Locate the cell with the specified text and output its [x, y] center coordinate. 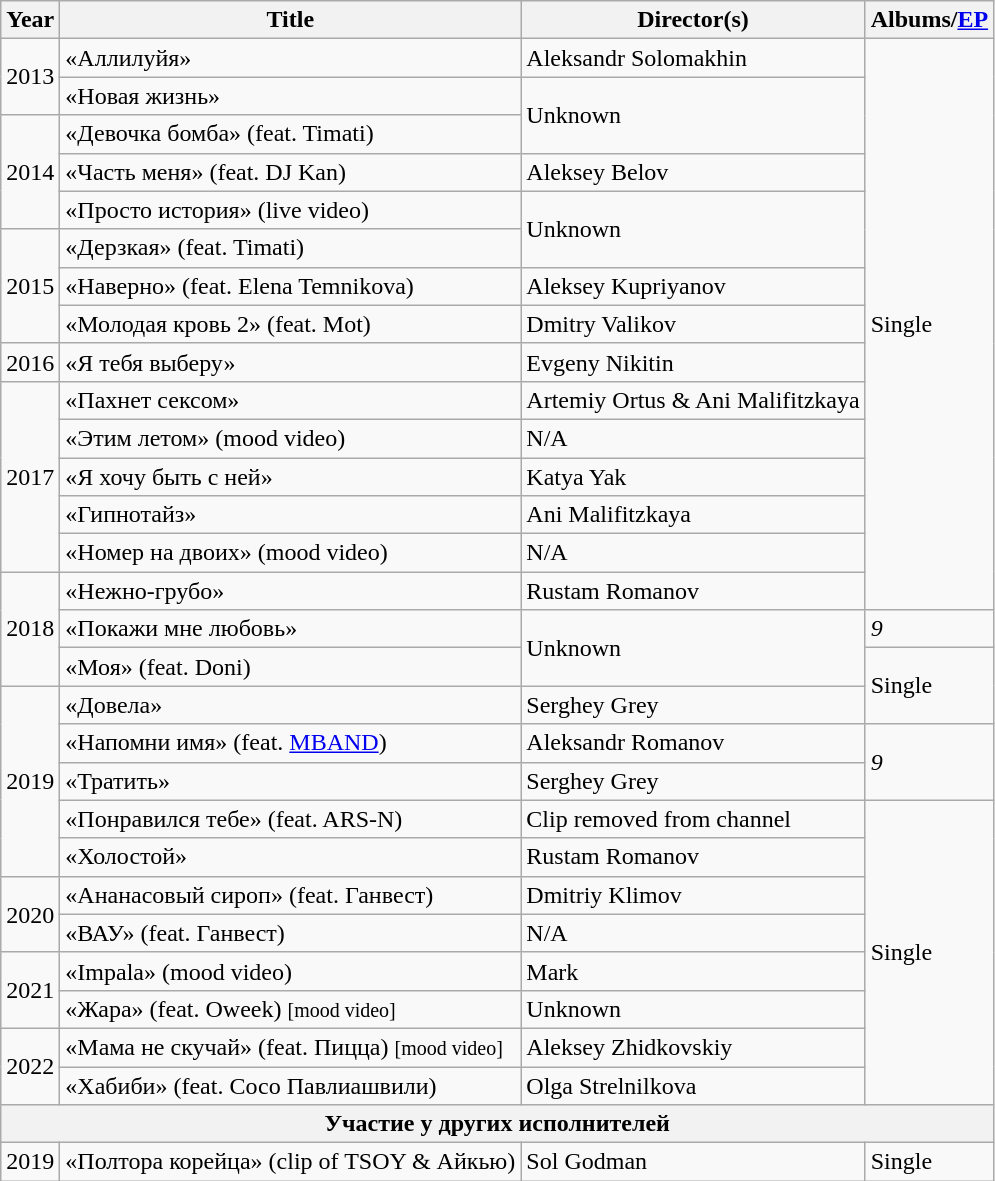
«Холостой» [290, 857]
Clip removed from channel [693, 819]
«Покажи мне любовь» [290, 629]
2020 [30, 914]
«Просто история» (live video) [290, 210]
Aleksey Zhidkovskiy [693, 1047]
Ani Malifitzkaya [693, 515]
2021 [30, 990]
Dmitriy Klimov [693, 895]
2017 [30, 476]
«Часть меня» (feat. DJ Kan) [290, 172]
«Жара» (feat. Oweek) [mood video] [290, 1009]
Olga Strelnilkova [693, 1085]
Year [30, 20]
2013 [30, 77]
Aleksey Kupriyanov [693, 286]
«Новая жизнь» [290, 96]
«Тратить» [290, 781]
Albums/EP [929, 20]
«ВАУ» (feat. Ганвест) [290, 933]
2015 [30, 286]
Artemiy Ortus & Ani Malifitzkaya [693, 400]
«Номер на двоих» (mood video) [290, 553]
«Я тебя выберу» [290, 362]
«Нежно-грубо» [290, 591]
«Пахнет сексом» [290, 400]
«Довела» [290, 705]
Sol Godman [693, 1162]
2014 [30, 172]
«Наверно» (feat. Elena Temnikova) [290, 286]
Katya Yak [693, 477]
«Гипнотайз» [290, 515]
«Молодая кровь 2» (feat. Mot) [290, 324]
«Понравился тебе» (feat. ARS-N) [290, 819]
2022 [30, 1066]
2018 [30, 629]
Dmitry Valikov [693, 324]
«Дерзкая» (feat. Timati) [290, 248]
«Девочка бомба» (feat. Timati) [290, 134]
2016 [30, 362]
«Ананасовый сироп» (feat. Ганвест) [290, 895]
Director(s) [693, 20]
«Этим летом» (mood video) [290, 438]
Title [290, 20]
Mark [693, 971]
«Impala» (mood video) [290, 971]
«Хабиби» (feat. Сосо Павлиашвили) [290, 1085]
«Полтора корейца» (clip of TSOY & Айкью) [290, 1162]
Aleksandr Romanov [693, 743]
«Моя» (feat. Doni) [290, 667]
Evgeny Nikitin [693, 362]
«Я хочу быть с ней» [290, 477]
«Напомни имя» (feat. MBAND) [290, 743]
Aleksandr Solomakhin [693, 58]
Aleksey Belov [693, 172]
«Аллилуйя» [290, 58]
«Мама не скучай» (feat. Пицца) [mood video] [290, 1047]
Участие у других исполнителей [498, 1124]
